Output the [X, Y] coordinate of the center of the cell containing the given text.  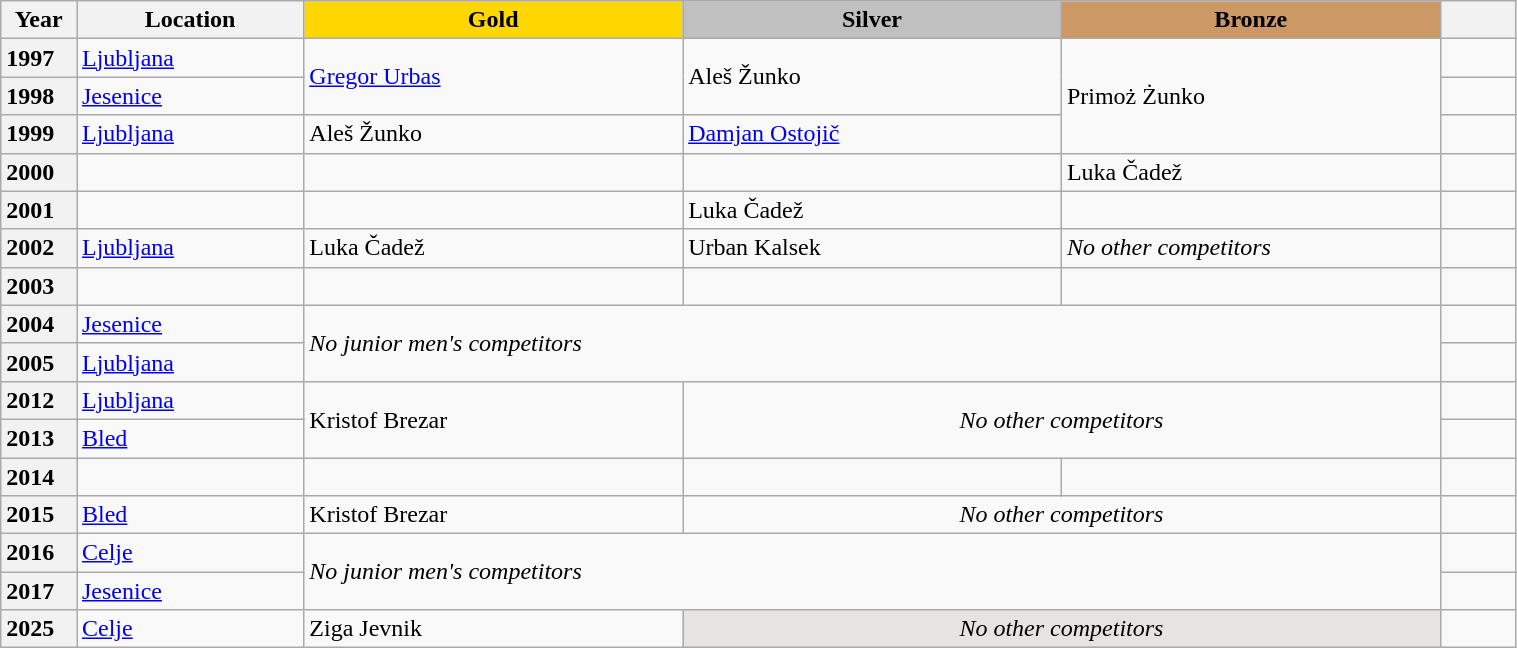
2003 [39, 286]
1999 [39, 134]
2005 [39, 362]
2017 [39, 591]
2016 [39, 553]
Year [39, 20]
Gregor Urbas [494, 77]
2025 [39, 629]
2002 [39, 248]
2013 [39, 438]
2000 [39, 172]
Ziga Jevnik [494, 629]
2004 [39, 324]
Bronze [1250, 20]
Damjan Ostojič [872, 134]
2015 [39, 515]
2001 [39, 210]
Urban Kalsek [872, 248]
Primoż Żunko [1250, 96]
Silver [872, 20]
Location [190, 20]
2012 [39, 400]
1998 [39, 96]
Gold [494, 20]
1997 [39, 58]
2014 [39, 477]
